Capture the cell that displays the provided text and extract its (x, y) central coordinate. 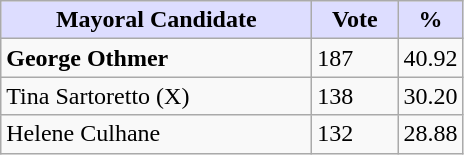
Vote (355, 20)
Mayoral Candidate (156, 20)
Helene Culhane (156, 134)
% (430, 20)
187 (355, 58)
Tina Sartoretto (X) (156, 96)
28.88 (430, 134)
George Othmer (156, 58)
132 (355, 134)
138 (355, 96)
30.20 (430, 96)
40.92 (430, 58)
